Identify which cell holds the provided text, then report its (X, Y) central coordinate. 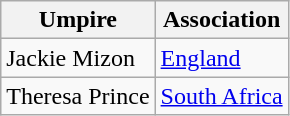
Jackie Mizon (78, 58)
South Africa (222, 96)
Umpire (78, 20)
England (222, 58)
Association (222, 20)
Theresa Prince (78, 96)
